Pinpoint the cell where the given text exists, returning its (X, Y) midpoint coordinate. 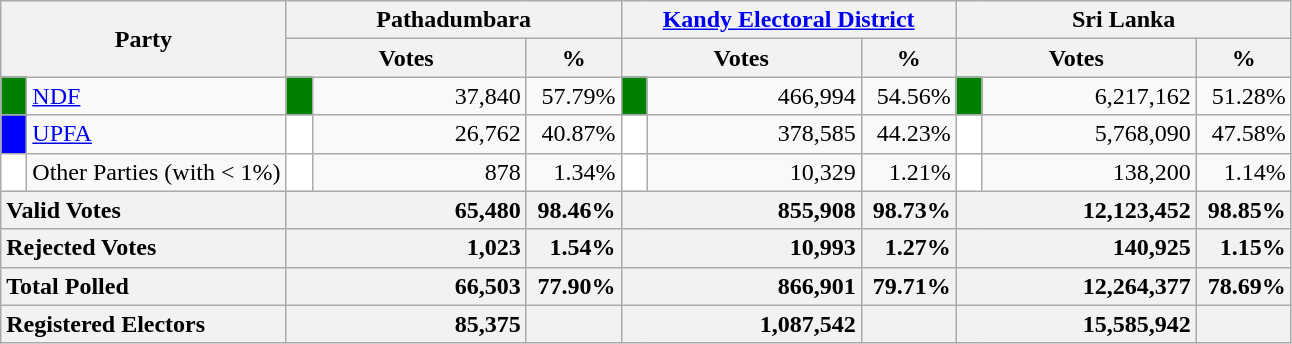
77.90% (574, 286)
12,123,452 (1076, 210)
6,217,162 (1089, 96)
1.14% (1244, 172)
Rejected Votes (144, 248)
Total Polled (144, 286)
138,200 (1089, 172)
1.15% (1244, 248)
5,768,090 (1089, 134)
98.46% (574, 210)
98.85% (1244, 210)
10,993 (741, 248)
1.27% (908, 248)
54.56% (908, 96)
Sri Lanka (1124, 20)
37,840 (419, 96)
Kandy Electoral District (788, 20)
Party (144, 39)
NDF (156, 96)
57.79% (574, 96)
Valid Votes (144, 210)
12,264,377 (1076, 286)
855,908 (741, 210)
66,503 (406, 286)
85,375 (406, 324)
Pathadumbara (454, 20)
1.21% (908, 172)
65,480 (406, 210)
1.54% (574, 248)
47.58% (1244, 134)
40.87% (574, 134)
98.73% (908, 210)
1,023 (406, 248)
78.69% (1244, 286)
878 (419, 172)
378,585 (754, 134)
79.71% (908, 286)
51.28% (1244, 96)
UPFA (156, 134)
1.34% (574, 172)
26,762 (419, 134)
Other Parties (with < 1%) (156, 172)
Registered Electors (144, 324)
140,925 (1076, 248)
866,901 (741, 286)
466,994 (754, 96)
44.23% (908, 134)
15,585,942 (1076, 324)
10,329 (754, 172)
1,087,542 (741, 324)
